Return [x, y] of the center of cell containing provided text 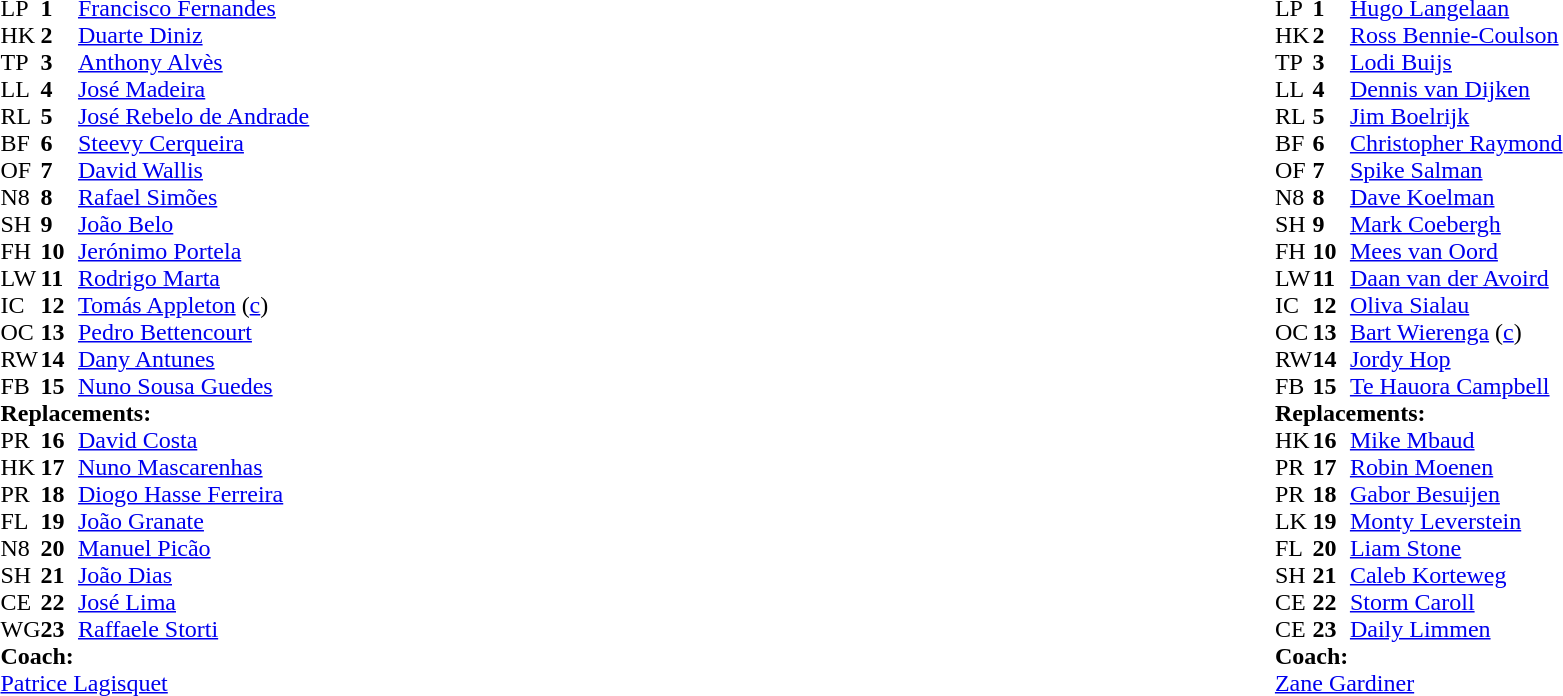
Jerónimo Portela [194, 252]
Monty Leverstein [1456, 522]
Caleb Korteweg [1456, 576]
LK [1294, 522]
José Rebelo de Andrade [194, 116]
Lodi Buijs [1456, 62]
Mees van Oord [1456, 252]
Daan van der Avoird [1456, 278]
João Dias [194, 576]
João Belo [194, 224]
Oliva Sialau [1456, 306]
Storm Caroll [1456, 602]
José Madeira [194, 90]
Diogo Hasse Ferreira [194, 494]
Rodrigo Marta [194, 278]
José Lima [194, 602]
David Wallis [194, 170]
Dany Antunes [194, 360]
Manuel Picão [194, 548]
Mark Coebergh [1456, 224]
Te Hauora Campbell [1456, 386]
Nuno Mascarenhas [194, 468]
Gabor Besuijen [1456, 494]
Pedro Bettencourt [194, 332]
João Granate [194, 522]
Dennis van Dijken [1456, 90]
Jim Boelrijk [1456, 116]
Christopher Raymond [1456, 144]
Nuno Sousa Guedes [194, 386]
Steevy Cerqueira [194, 144]
Ross Bennie-Coulson [1456, 36]
Jordy Hop [1456, 360]
Anthony Alvès [194, 62]
Tomás Appleton (c) [194, 306]
Rafael Simões [194, 198]
Robin Moenen [1456, 468]
Dave Koelman [1456, 198]
WG [20, 630]
Duarte Diniz [194, 36]
Daily Limmen [1456, 630]
David Costa [194, 440]
Liam Stone [1456, 548]
Mike Mbaud [1456, 440]
Bart Wierenga (c) [1456, 332]
Spike Salman [1456, 170]
Raffaele Storti [194, 630]
